Find where the given text appears and provide that cell's center as [X, Y] coordinate. 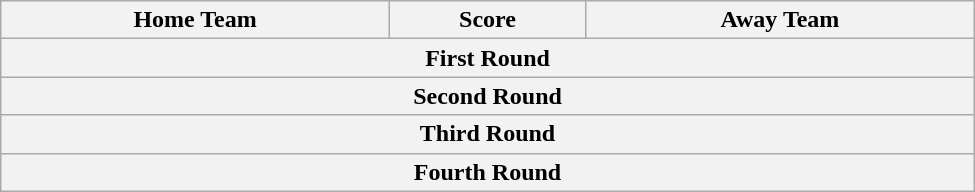
Third Round [488, 134]
Away Team [780, 20]
First Round [488, 58]
Score [487, 20]
Fourth Round [488, 172]
Second Round [488, 96]
Home Team [196, 20]
